Determine the (x, y) coordinate at the center of the cell enclosing the given text.  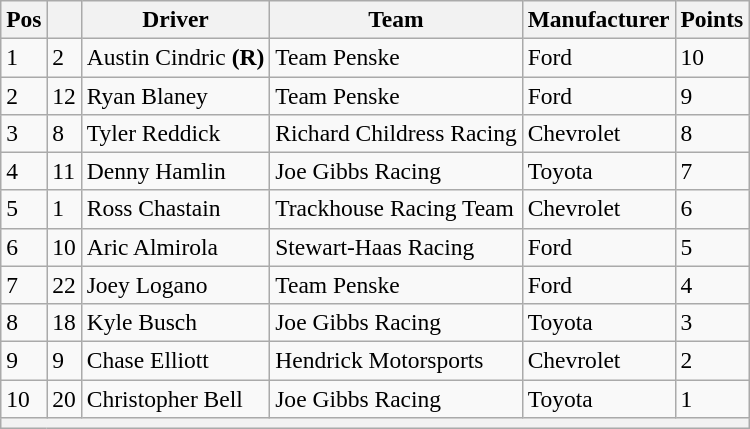
Ross Chastain (176, 209)
Kyle Busch (176, 322)
Richard Childress Racing (396, 133)
12 (64, 95)
Ryan Blaney (176, 95)
Aric Almirola (176, 247)
Chase Elliott (176, 360)
Team (396, 19)
18 (64, 322)
Joey Logano (176, 285)
Points (712, 19)
Hendrick Motorsports (396, 360)
Austin Cindric (R) (176, 57)
Tyler Reddick (176, 133)
Stewart-Haas Racing (396, 247)
Pos (24, 19)
20 (64, 398)
Trackhouse Racing Team (396, 209)
Manufacturer (598, 19)
11 (64, 171)
Christopher Bell (176, 398)
22 (64, 285)
Driver (176, 19)
Denny Hamlin (176, 171)
